Locate the cell with the specified text and output its (x, y) center coordinate. 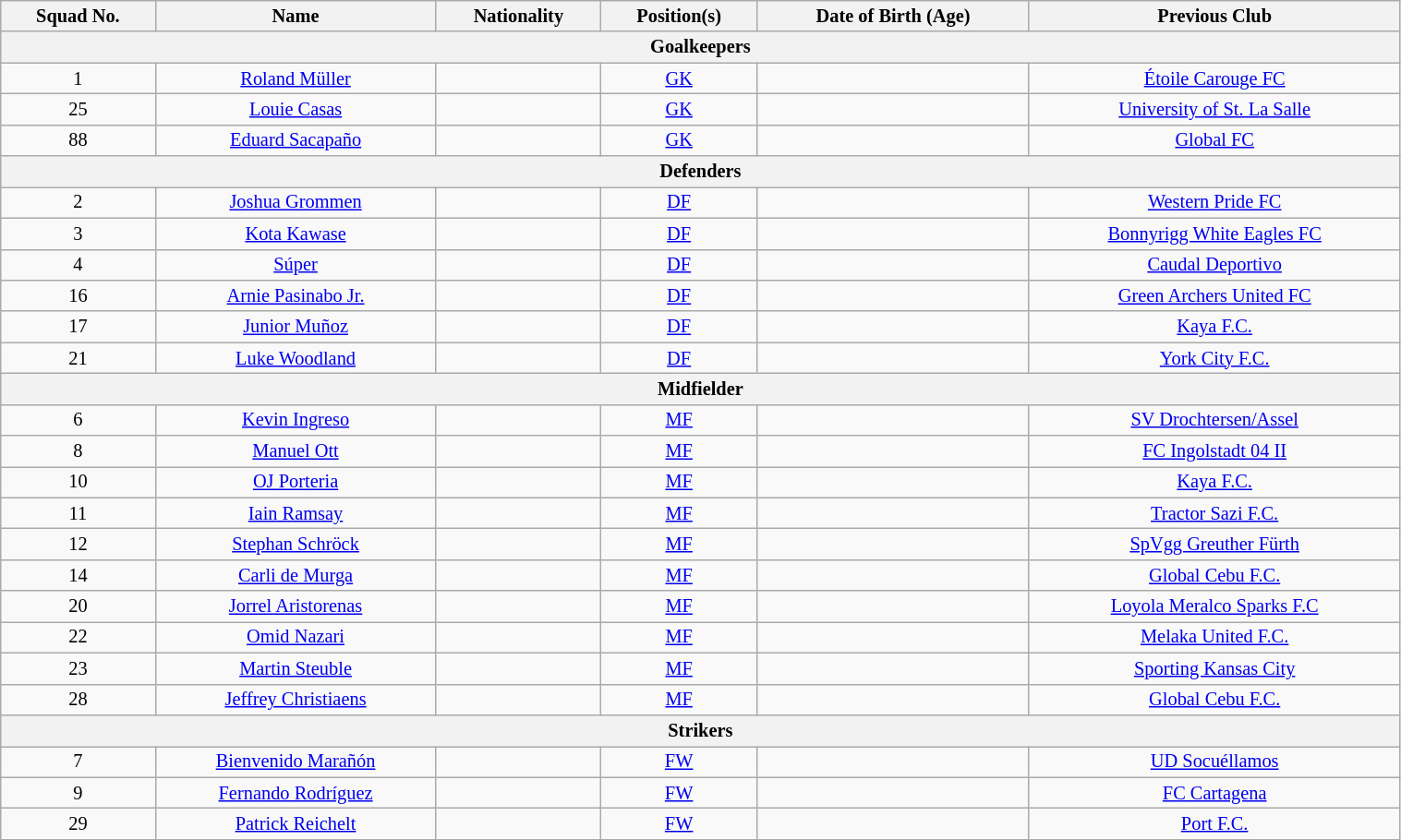
25 (78, 109)
2 (78, 202)
Squad No. (78, 16)
Port F.C. (1214, 823)
Strikers (700, 730)
Patrick Reichelt (296, 823)
Western Pride FC (1214, 202)
Kevin Ingreso (296, 420)
14 (78, 575)
Omid Nazari (296, 637)
23 (78, 668)
Junior Muñoz (296, 327)
Sporting Kansas City (1214, 668)
88 (78, 140)
Iain Ramsay (296, 513)
Goalkeepers (700, 47)
Nationality (519, 16)
Carli de Murga (296, 575)
28 (78, 700)
10 (78, 482)
Caudal Deportivo (1214, 265)
SV Drochtersen/Assel (1214, 420)
Kota Kawase (296, 234)
Bienvenido Marañón (296, 762)
York City F.C. (1214, 358)
Eduard Sacapaño (296, 140)
University of St. La Salle (1214, 109)
17 (78, 327)
22 (78, 637)
8 (78, 451)
SpVgg Greuther Fürth (1214, 544)
Melaka United F.C. (1214, 637)
29 (78, 823)
Martin Steuble (296, 668)
Global FC (1214, 140)
Fernando Rodríguez (296, 793)
12 (78, 544)
21 (78, 358)
1 (78, 78)
Midfielder (700, 389)
Loyola Meralco Sparks F.C (1214, 606)
Jorrel Aristorenas (296, 606)
3 (78, 234)
6 (78, 420)
Luke Woodland (296, 358)
16 (78, 295)
Manuel Ott (296, 451)
4 (78, 265)
FC Ingolstadt 04 II (1214, 451)
Green Archers United FC (1214, 295)
OJ Porteria (296, 482)
Louie Casas (296, 109)
7 (78, 762)
Arnie Pasinabo Jr. (296, 295)
Jeffrey Christiaens (296, 700)
Name (296, 16)
Date of Birth (Age) (894, 16)
11 (78, 513)
Súper (296, 265)
Bonnyrigg White Eagles FC (1214, 234)
20 (78, 606)
FC Cartagena (1214, 793)
UD Socuéllamos (1214, 762)
Tractor Sazi F.C. (1214, 513)
Joshua Grommen (296, 202)
Stephan Schröck (296, 544)
Roland Müller (296, 78)
Previous Club (1214, 16)
Defenders (700, 172)
Position(s) (680, 16)
Étoile Carouge FC (1214, 78)
9 (78, 793)
